Return the (X, Y) coordinate for the center point of the cell that contains the specified text.  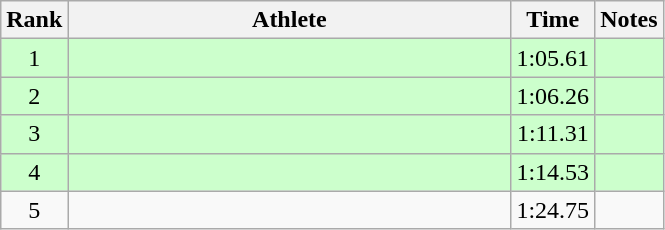
Time (553, 20)
1:05.61 (553, 58)
5 (34, 210)
Notes (629, 20)
1 (34, 58)
3 (34, 134)
Athlete (290, 20)
1:06.26 (553, 96)
2 (34, 96)
1:11.31 (553, 134)
1:14.53 (553, 172)
4 (34, 172)
1:24.75 (553, 210)
Rank (34, 20)
